Identify which cell holds the provided text, then report its [X, Y] central coordinate. 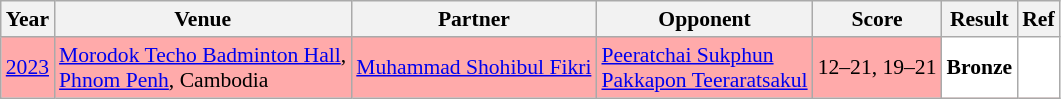
12–21, 19–21 [878, 68]
Muhammad Shohibul Fikri [474, 68]
Score [878, 19]
Ref [1038, 19]
2023 [28, 68]
Peeratchai Sukphun Pakkapon Teeraratsakul [704, 68]
Result [980, 19]
Venue [202, 19]
Morodok Techo Badminton Hall,Phnom Penh, Cambodia [202, 68]
Opponent [704, 19]
Partner [474, 19]
Bronze [980, 68]
Year [28, 19]
